Detect which cell encompasses the target text, then output its (x, y) center coordinate. 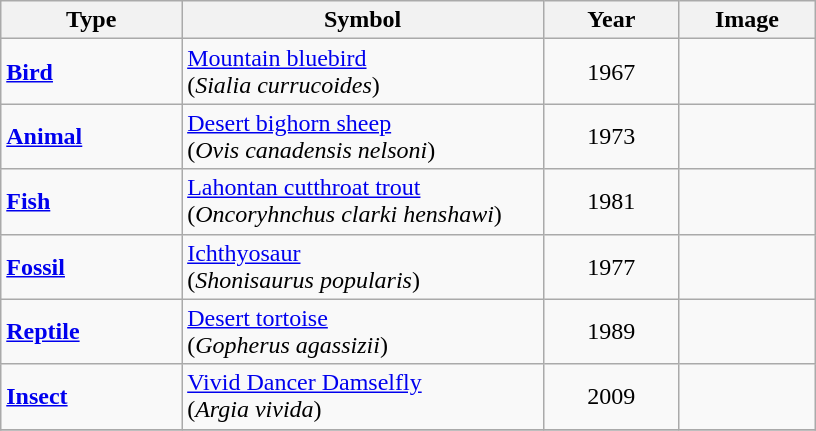
Desert bighorn sheep(Ovis canadensis nelsoni) (363, 136)
Symbol (363, 20)
1967 (611, 72)
2009 (611, 396)
Bird (92, 72)
1981 (611, 202)
Lahontan cutthroat trout(Oncoryhnchus clarki henshawi) (363, 202)
Fish (92, 202)
Reptile (92, 332)
Mountain bluebird(Sialia currucoides) (363, 72)
Vivid Dancer Damselfly(Argia vivida) (363, 396)
Type (92, 20)
Fossil (92, 266)
Animal (92, 136)
Image (747, 20)
Insect (92, 396)
1989 (611, 332)
1977 (611, 266)
Ichthyosaur(Shonisaurus popularis) (363, 266)
Desert tortoise(Gopherus agassizii) (363, 332)
1973 (611, 136)
Year (611, 20)
